Return the [X, Y] coordinate for the center point of the cell that contains the specified text.  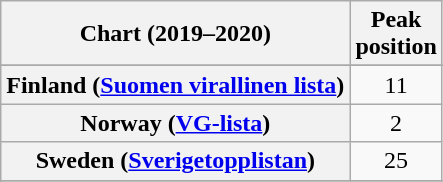
25 [396, 161]
11 [396, 85]
Sweden (Sverigetopplistan) [176, 161]
Norway (VG-lista) [176, 123]
Chart (2019–2020) [176, 34]
Finland (Suomen virallinen lista) [176, 85]
2 [396, 123]
Peakposition [396, 34]
